Pinpoint the cell where the given text exists, returning its (X, Y) midpoint coordinate. 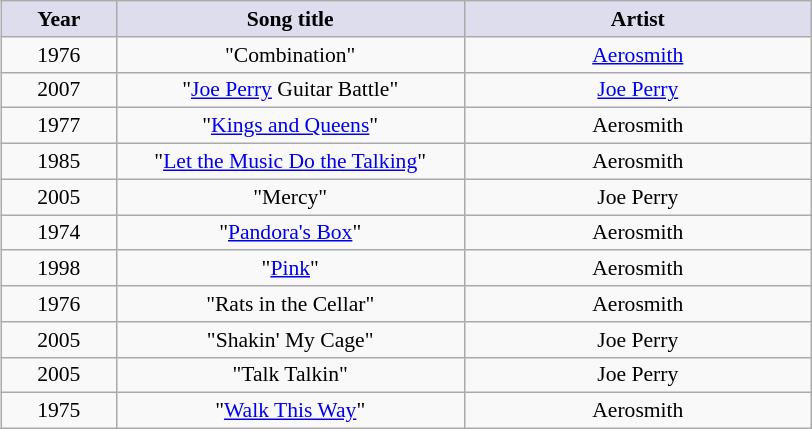
"Kings and Queens" (290, 126)
1975 (58, 411)
"Let the Music Do the Talking" (290, 161)
"Pandora's Box" (290, 232)
"Shakin' My Cage" (290, 339)
Song title (290, 19)
"Talk Talkin" (290, 375)
"Combination" (290, 54)
"Walk This Way" (290, 411)
Artist (638, 19)
1974 (58, 232)
"Mercy" (290, 197)
"Joe Perry Guitar Battle" (290, 90)
1977 (58, 126)
Year (58, 19)
1985 (58, 161)
2007 (58, 90)
1998 (58, 268)
"Pink" (290, 268)
"Rats in the Cellar" (290, 304)
